Detect which cell encompasses the target text, then output its [x, y] center coordinate. 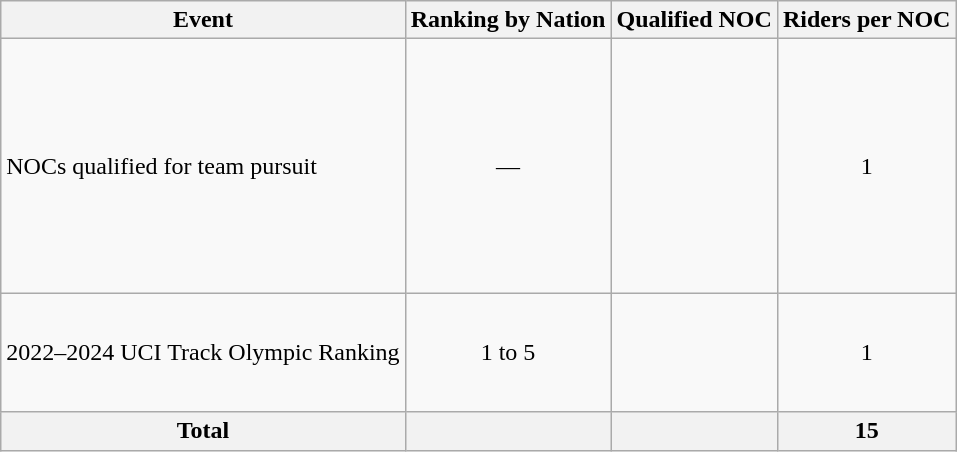
1 to 5 [508, 352]
Qualified NOC [694, 20]
Total [203, 431]
Event [203, 20]
Ranking by Nation [508, 20]
15 [866, 431]
2022–2024 UCI Track Olympic Ranking [203, 352]
NOCs qualified for team pursuit [203, 166]
Riders per NOC [866, 20]
— [508, 166]
